Capture the cell that displays the provided text and extract its [x, y] central coordinate. 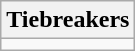
Tiebreakers [68, 20]
